Extract the (x, y) coordinate from the center of the cell holding the provided text.  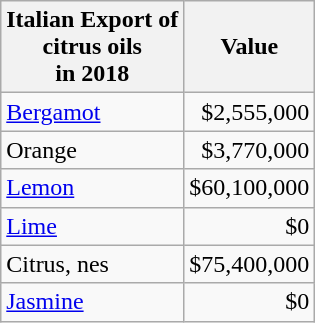
Lime (92, 226)
$60,100,000 (250, 188)
Orange (92, 150)
Bergamot (92, 112)
Lemon (92, 188)
Value (250, 47)
$75,400,000 (250, 264)
Jasmine (92, 302)
Italian Export of citrus oils in 2018 (92, 47)
$2,555,000 (250, 112)
Citrus, nes (92, 264)
$3,770,000 (250, 150)
